Identify which cell holds the provided text, then report its (X, Y) central coordinate. 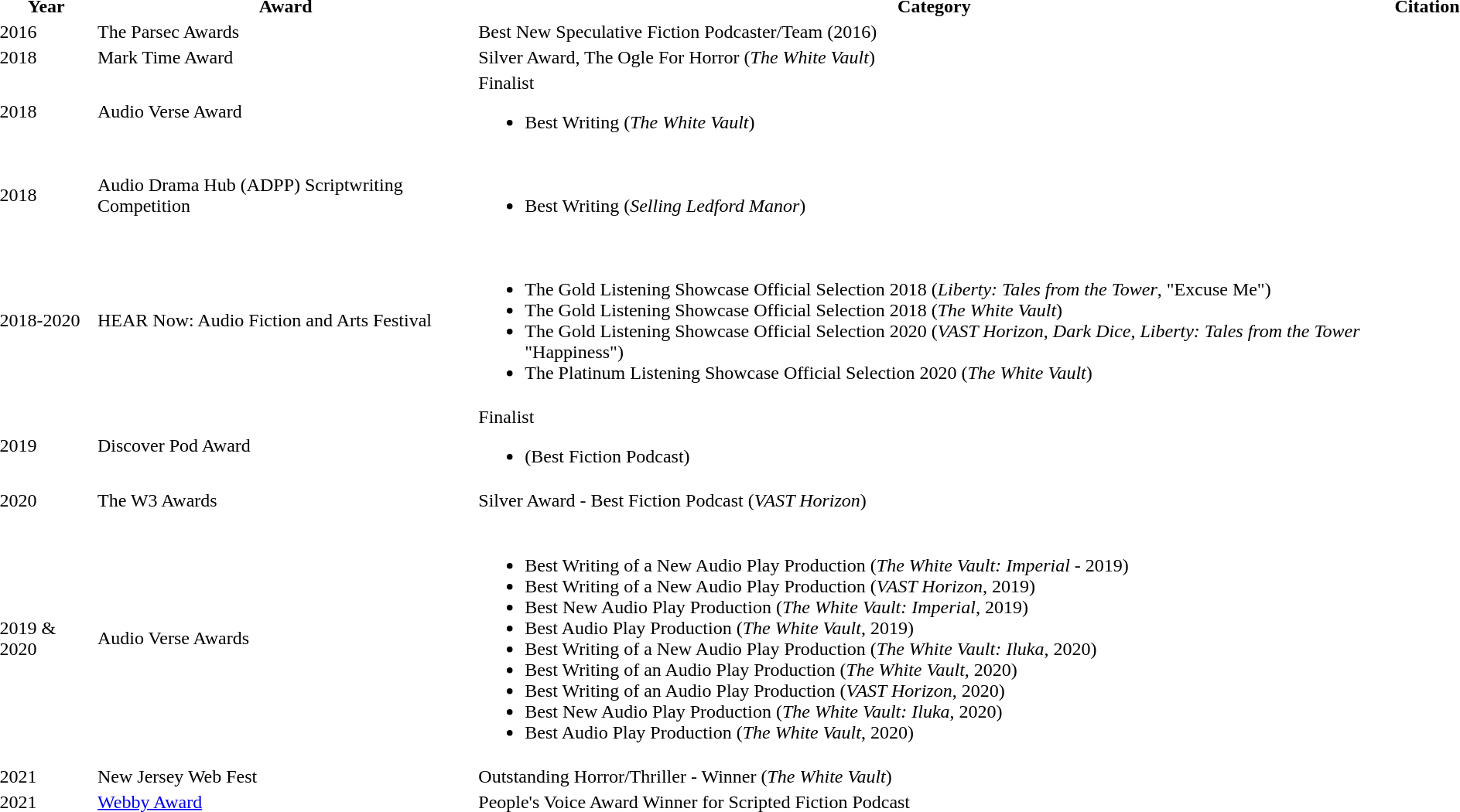
FinalistBest Writing (The White Vault) (935, 111)
Audio Verse Award (286, 111)
Silver Award - Best Fiction Podcast (VAST Horizon) (935, 500)
Best Writing (Selling Ledford Manor) (935, 195)
The W3 Awards (286, 500)
Best New Speculative Fiction Podcaster/Team (2016) (935, 32)
Finalist(Best Fiction Podcast) (935, 445)
Mark Time Award (286, 57)
Discover Pod Award (286, 445)
The Parsec Awards (286, 32)
Audio Drama Hub (ADPP) Scriptwriting Competition (286, 195)
HEAR Now: Audio Fiction and Arts Festival (286, 320)
Silver Award, The Ogle For Horror (The White Vault) (935, 57)
Audio Verse Awards (286, 639)
New Jersey Web Fest (286, 776)
Outstanding Horror/Thriller - Winner (The White Vault) (935, 776)
